Determine the (X, Y) coordinate at the center of the cell enclosing the given text.  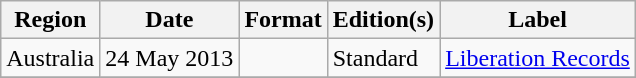
24 May 2013 (170, 58)
Format (283, 20)
Australia (50, 58)
Region (50, 20)
Label (538, 20)
Standard (383, 58)
Edition(s) (383, 20)
Liberation Records (538, 58)
Date (170, 20)
